For the text-containing cell, return its midpoint in (x, y) coordinate format. 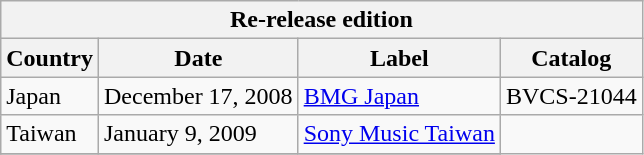
December 17, 2008 (198, 96)
Country (50, 58)
Sony Music Taiwan (399, 134)
BVCS-21044 (571, 96)
Date (198, 58)
Taiwan (50, 134)
Japan (50, 96)
January 9, 2009 (198, 134)
Catalog (571, 58)
Re-release edition (322, 20)
Label (399, 58)
BMG Japan (399, 96)
